Return [x, y] of the center of cell containing provided text 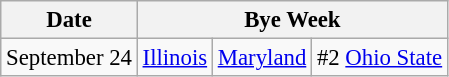
Illinois [174, 58]
Date [69, 20]
Bye Week [292, 20]
Maryland [262, 58]
#2 Ohio State [380, 58]
September 24 [69, 58]
